Provide the (x, y) coordinate of the cell's center where the given text is located.  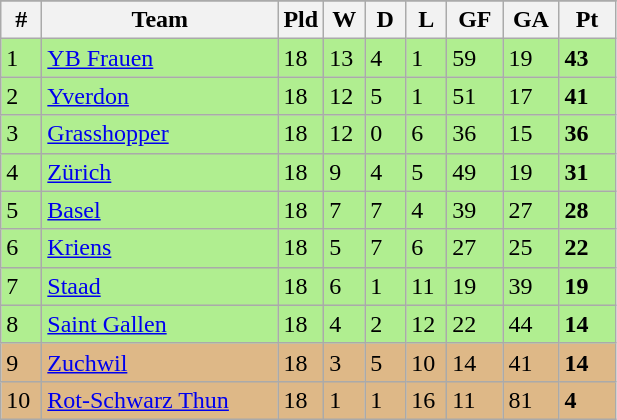
GF (475, 20)
Yverdon (160, 96)
Rot-Schwarz Thun (160, 400)
13 (344, 58)
Saint Gallen (160, 324)
43 (587, 58)
Pld (301, 20)
17 (531, 96)
D (386, 20)
8 (22, 324)
0 (386, 134)
Zuchwil (160, 362)
49 (475, 172)
Zürich (160, 172)
59 (475, 58)
81 (531, 400)
W (344, 20)
44 (531, 324)
# (22, 20)
Pt (587, 20)
Grasshopper (160, 134)
YB Frauen (160, 58)
Kriens (160, 248)
Staad (160, 286)
25 (531, 248)
15 (531, 134)
GA (531, 20)
51 (475, 96)
28 (587, 210)
31 (587, 172)
16 (426, 400)
Basel (160, 210)
Team (160, 20)
L (426, 20)
